Pinpoint the cell where the given text exists, returning its (X, Y) midpoint coordinate. 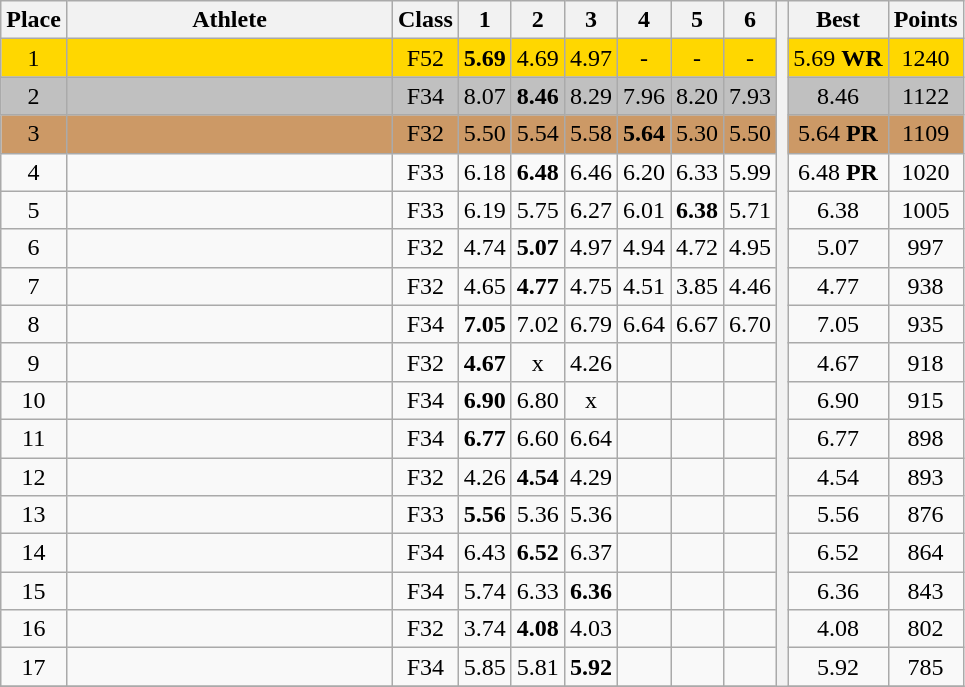
5.64 PR (838, 134)
10 (34, 400)
9 (34, 362)
6.79 (590, 324)
6.67 (696, 324)
843 (926, 591)
4.75 (590, 286)
5.85 (484, 667)
6.80 (538, 400)
4.74 (484, 248)
6.19 (484, 210)
6.20 (644, 172)
7.93 (750, 96)
4.03 (590, 629)
6.01 (644, 210)
13 (34, 515)
785 (926, 667)
5.64 (644, 134)
7 (34, 286)
6.48 PR (838, 172)
8.07 (484, 96)
11 (34, 438)
3.85 (696, 286)
8.20 (696, 96)
5.54 (538, 134)
7.02 (538, 324)
1122 (926, 96)
F52 (426, 58)
5.69 WR (838, 58)
16 (34, 629)
Class (426, 20)
6.18 (484, 172)
5.81 (538, 667)
4.95 (750, 248)
Place (34, 20)
6.43 (484, 553)
3.74 (484, 629)
8.29 (590, 96)
1005 (926, 210)
5.74 (484, 591)
5.58 (590, 134)
Best (838, 20)
4.69 (538, 58)
997 (926, 248)
5.69 (484, 58)
915 (926, 400)
Athlete (229, 20)
8 (34, 324)
14 (34, 553)
6.27 (590, 210)
893 (926, 477)
4.65 (484, 286)
5.71 (750, 210)
6.60 (538, 438)
4.72 (696, 248)
918 (926, 362)
6.48 (538, 172)
4.51 (644, 286)
5.75 (538, 210)
1240 (926, 58)
17 (34, 667)
5.30 (696, 134)
1020 (926, 172)
1109 (926, 134)
5.99 (750, 172)
935 (926, 324)
6.37 (590, 553)
7.96 (644, 96)
4.94 (644, 248)
938 (926, 286)
876 (926, 515)
6.70 (750, 324)
4.29 (590, 477)
12 (34, 477)
15 (34, 591)
802 (926, 629)
Points (926, 20)
898 (926, 438)
6.46 (590, 172)
864 (926, 553)
4.46 (750, 286)
